Output the [x, y] coordinate of the center of the cell containing the given text.  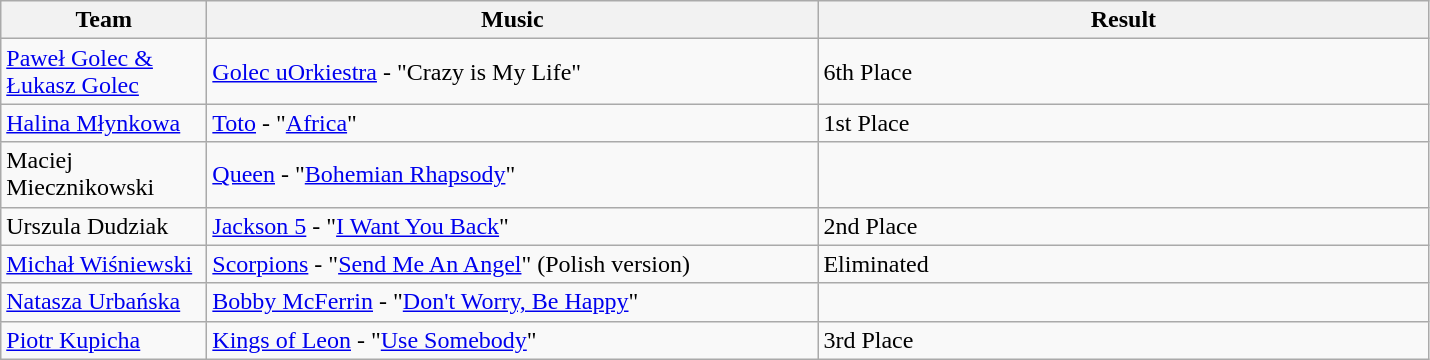
Result [1124, 20]
Golec uOrkiestra - "Crazy is My Life" [512, 72]
Paweł Golec & Łukasz Golec [104, 72]
Michał Wiśniewski [104, 264]
1st Place [1124, 123]
Toto - "Africa" [512, 123]
Music [512, 20]
Jackson 5 - "I Want You Back" [512, 226]
Halina Młynkowa [104, 123]
Eliminated [1124, 264]
3rd Place [1124, 340]
Piotr Kupicha [104, 340]
Maciej Miecznikowski [104, 174]
Scorpions - "Send Me An Angel" (Polish version) [512, 264]
Bobby McFerrin - "Don't Worry, Be Happy" [512, 302]
Queen - "Bohemian Rhapsody" [512, 174]
2nd Place [1124, 226]
6th Place [1124, 72]
Natasza Urbańska [104, 302]
Kings of Leon - "Use Somebody" [512, 340]
Team [104, 20]
Urszula Dudziak [104, 226]
